Capture the cell that displays the provided text and extract its (x, y) central coordinate. 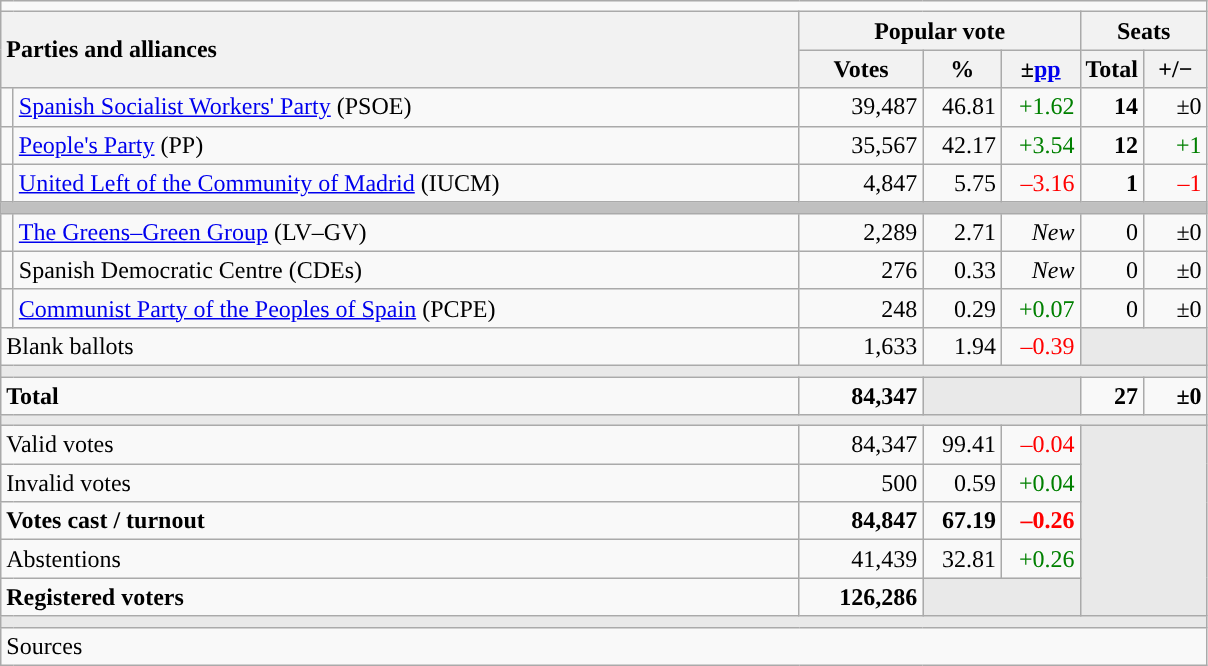
99.41 (962, 445)
0.33 (962, 270)
Blank ballots (400, 346)
% (962, 69)
39,487 (861, 107)
14 (1112, 107)
276 (861, 270)
12 (1112, 145)
Parties and alliances (400, 50)
248 (861, 308)
Abstentions (400, 559)
–0.04 (1040, 445)
41,439 (861, 559)
People's Party (PP) (406, 145)
Valid votes (400, 445)
+0.07 (1040, 308)
35,567 (861, 145)
1 (1112, 183)
0.59 (962, 483)
84,847 (861, 521)
United Left of the Community of Madrid (IUCM) (406, 183)
42.17 (962, 145)
Votes (861, 69)
+1 (1176, 145)
27 (1112, 395)
1.94 (962, 346)
0.29 (962, 308)
The Greens–Green Group (LV–GV) (406, 232)
±pp (1040, 69)
+1.62 (1040, 107)
126,286 (861, 597)
–1 (1176, 183)
+/− (1176, 69)
+0.26 (1040, 559)
Communist Party of the Peoples of Spain (PCPE) (406, 308)
Spanish Socialist Workers' Party (PSOE) (406, 107)
–3.16 (1040, 183)
+3.54 (1040, 145)
Invalid votes (400, 483)
32.81 (962, 559)
Seats (1144, 31)
–0.39 (1040, 346)
Spanish Democratic Centre (CDEs) (406, 270)
2.71 (962, 232)
67.19 (962, 521)
1,633 (861, 346)
2,289 (861, 232)
Popular vote (940, 31)
Votes cast / turnout (400, 521)
Registered voters (400, 597)
46.81 (962, 107)
+0.04 (1040, 483)
–0.26 (1040, 521)
4,847 (861, 183)
Sources (604, 646)
500 (861, 483)
5.75 (962, 183)
